Scan for the cell matching the given text and deliver its [X, Y] coordinate at center. 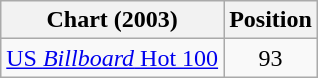
Chart (2003) [112, 20]
93 [271, 58]
Position [271, 20]
US Billboard Hot 100 [112, 58]
